Scan for the cell matching the given text and deliver its (x, y) coordinate at center. 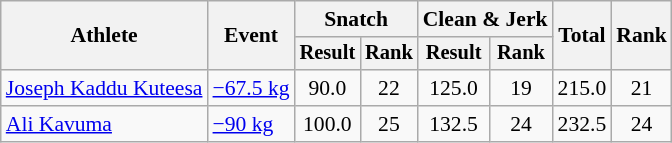
25 (389, 124)
90.0 (328, 88)
−90 kg (252, 124)
Total (582, 36)
Ali Kavuma (104, 124)
232.5 (582, 124)
Event (252, 36)
Clean & Jerk (486, 19)
125.0 (454, 88)
Athlete (104, 36)
215.0 (582, 88)
19 (520, 88)
100.0 (328, 124)
132.5 (454, 124)
22 (389, 88)
Snatch (356, 19)
21 (642, 88)
−67.5 kg (252, 88)
Joseph Kaddu Kuteesa (104, 88)
